Determine the (X, Y) coordinate at the center of the cell enclosing the given text.  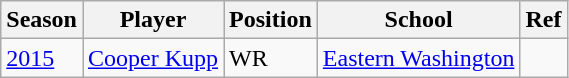
Player (152, 20)
School (418, 20)
Cooper Kupp (152, 58)
Season (42, 20)
2015 (42, 58)
WR (271, 58)
Eastern Washington (418, 58)
Position (271, 20)
Ref (544, 20)
